Detect which cell encompasses the target text, then output its (x, y) center coordinate. 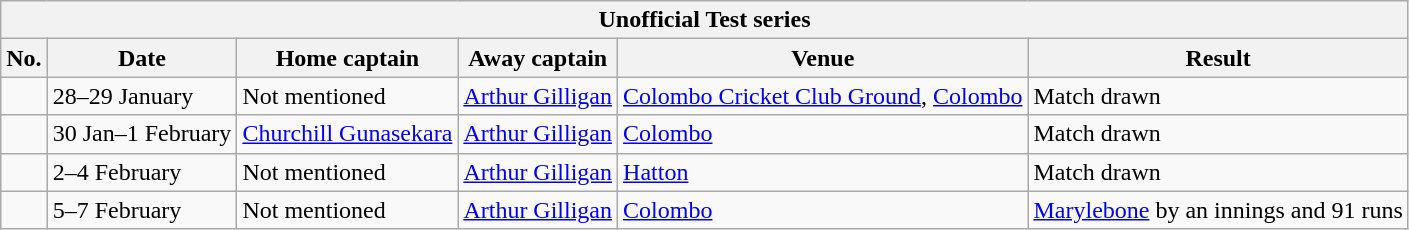
Date (142, 58)
Unofficial Test series (705, 20)
28–29 January (142, 96)
Hatton (823, 172)
Result (1218, 58)
Marylebone by an innings and 91 runs (1218, 210)
5–7 February (142, 210)
No. (24, 58)
2–4 February (142, 172)
Colombo Cricket Club Ground, Colombo (823, 96)
Away captain (538, 58)
Venue (823, 58)
Home captain (348, 58)
30 Jan–1 February (142, 134)
Churchill Gunasekara (348, 134)
